Provide the [X, Y] coordinate of the cell's center where the given text is located.  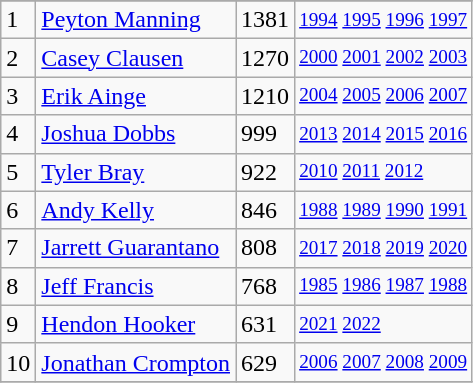
2000 2001 2002 2003 [384, 58]
2006 2007 2008 2009 [384, 362]
Tyler Bray [136, 172]
999 [266, 134]
1985 1986 1987 1988 [384, 286]
1381 [266, 20]
1988 1989 1990 1991 [384, 210]
6 [18, 210]
Peyton Manning [136, 20]
Jarrett Guarantano [136, 248]
Casey Clausen [136, 58]
Jonathan Crompton [136, 362]
2010 2011 2012 [384, 172]
4 [18, 134]
3 [18, 96]
808 [266, 248]
Joshua Dobbs [136, 134]
1210 [266, 96]
629 [266, 362]
768 [266, 286]
1994 1995 1996 1997 [384, 20]
Andy Kelly [136, 210]
Hendon Hooker [136, 324]
9 [18, 324]
8 [18, 286]
631 [266, 324]
2017 2018 2019 2020 [384, 248]
2 [18, 58]
846 [266, 210]
1 [18, 20]
2021 2022 [384, 324]
Erik Ainge [136, 96]
7 [18, 248]
2013 2014 2015 2016 [384, 134]
2004 2005 2006 2007 [384, 96]
5 [18, 172]
1270 [266, 58]
922 [266, 172]
Jeff Francis [136, 286]
10 [18, 362]
